Search for the cell housing the specified text and yield its [x, y] center coordinate. 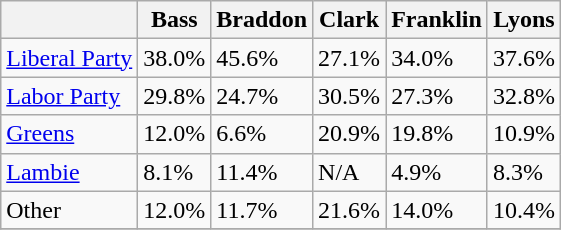
30.5% [350, 96]
21.6% [350, 210]
4.9% [437, 172]
Franklin [437, 20]
6.6% [262, 134]
14.0% [437, 210]
10.4% [524, 210]
37.6% [524, 58]
45.6% [262, 58]
Clark [350, 20]
27.3% [437, 96]
8.1% [174, 172]
N/A [350, 172]
Liberal Party [70, 58]
Greens [70, 134]
34.0% [437, 58]
19.8% [437, 134]
32.8% [524, 96]
29.8% [174, 96]
Bass [174, 20]
24.7% [262, 96]
Labor Party [70, 96]
20.9% [350, 134]
Braddon [262, 20]
Other [70, 210]
Lambie [70, 172]
11.7% [262, 210]
8.3% [524, 172]
11.4% [262, 172]
27.1% [350, 58]
10.9% [524, 134]
38.0% [174, 58]
Lyons [524, 20]
